Provide the [X, Y] coordinate of the cell's center where the given text is located.  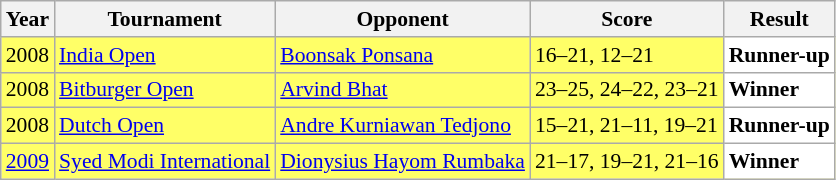
15–21, 21–11, 19–21 [627, 126]
Syed Modi International [164, 162]
Tournament [164, 19]
Boonsak Ponsana [402, 55]
Dionysius Hayom Rumbaka [402, 162]
Andre Kurniawan Tedjono [402, 126]
Dutch Open [164, 126]
India Open [164, 55]
21–17, 19–21, 21–16 [627, 162]
Arvind Bhat [402, 90]
Opponent [402, 19]
Bitburger Open [164, 90]
16–21, 12–21 [627, 55]
Year [28, 19]
2009 [28, 162]
23–25, 24–22, 23–21 [627, 90]
Result [780, 19]
Score [627, 19]
